Identify which cell holds the provided text, then report its [x, y] central coordinate. 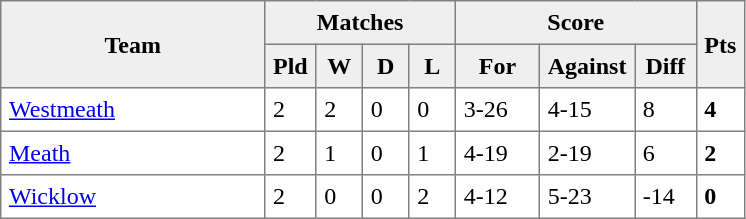
Westmeath [133, 110]
-14 [666, 197]
4-19 [497, 153]
2-19 [586, 153]
Meath [133, 153]
Against [586, 66]
D [385, 66]
4-12 [497, 197]
Wicklow [133, 197]
6 [666, 153]
Score [576, 23]
5-23 [586, 197]
Pld [290, 66]
Matches [360, 23]
L [432, 66]
Pts [720, 44]
3-26 [497, 110]
8 [666, 110]
4 [720, 110]
Diff [666, 66]
4-15 [586, 110]
Team [133, 44]
W [339, 66]
For [497, 66]
